Locate the cell with the specified text and output its (x, y) center coordinate. 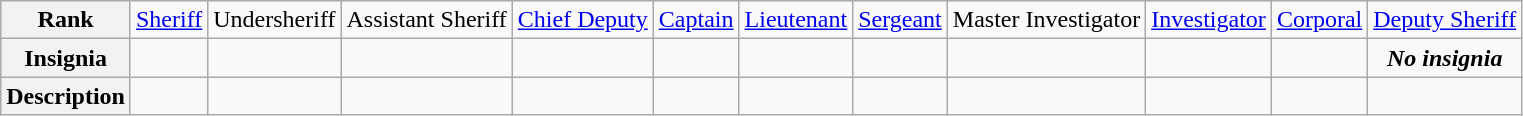
Lieutenant (796, 20)
Assistant Sheriff (426, 20)
Sheriff (168, 20)
Sergeant (900, 20)
Investigator (1209, 20)
Captain (696, 20)
Corporal (1319, 20)
No insignia (1445, 58)
Chief Deputy (582, 20)
Undersheriff (274, 20)
Deputy Sheriff (1445, 20)
Rank (66, 20)
Description (66, 96)
Insignia (66, 58)
Master Investigator (1046, 20)
